Find where the given text appears and provide that cell's center as [x, y] coordinate. 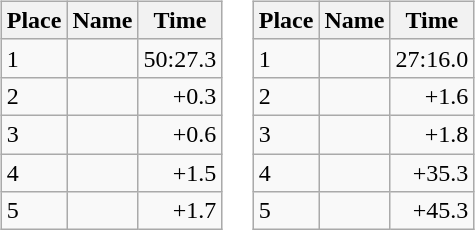
+1.5 [180, 173]
+0.3 [180, 96]
+1.6 [432, 96]
+35.3 [432, 173]
+1.8 [432, 134]
+1.7 [180, 211]
+45.3 [432, 211]
50:27.3 [180, 58]
+0.6 [180, 134]
27:16.0 [432, 58]
